Capture the cell that displays the provided text and extract its [X, Y] central coordinate. 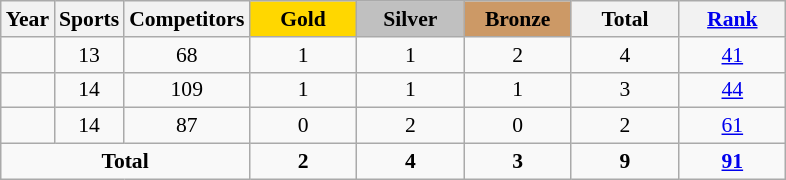
Sports [89, 19]
109 [186, 90]
Gold [302, 19]
Bronze [518, 19]
87 [186, 126]
41 [732, 55]
Silver [410, 19]
Year [28, 19]
61 [732, 126]
13 [89, 55]
44 [732, 90]
9 [624, 162]
91 [732, 162]
68 [186, 55]
Competitors [186, 19]
Rank [732, 19]
